Output the (X, Y) coordinate of the center of the cell containing the given text.  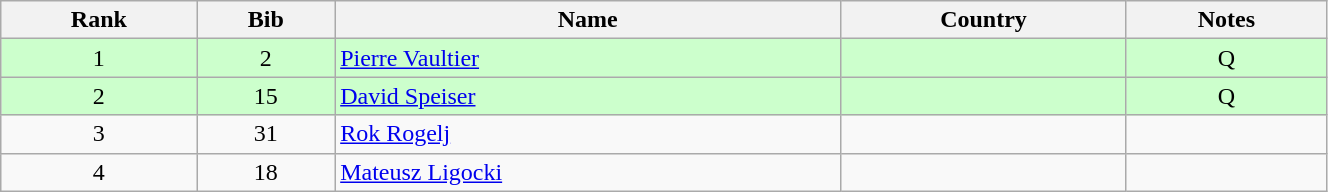
3 (99, 134)
4 (99, 172)
Country (984, 20)
Bib (266, 20)
Mateusz Ligocki (588, 172)
Notes (1226, 20)
31 (266, 134)
David Speiser (588, 96)
1 (99, 58)
Name (588, 20)
Pierre Vaultier (588, 58)
15 (266, 96)
Rok Rogelj (588, 134)
18 (266, 172)
Rank (99, 20)
